Return [x, y] of the center of cell containing provided text 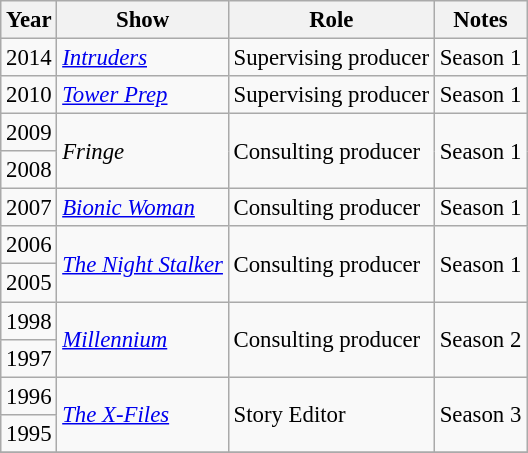
1998 [29, 321]
Season 2 [480, 340]
Intruders [142, 58]
Year [29, 20]
Notes [480, 20]
2005 [29, 283]
2009 [29, 133]
The X-Files [142, 414]
Millennium [142, 340]
1996 [29, 396]
Story Editor [331, 414]
2010 [29, 95]
Bionic Woman [142, 208]
Show [142, 20]
Fringe [142, 152]
1995 [29, 433]
Role [331, 20]
2008 [29, 170]
The Night Stalker [142, 264]
2014 [29, 58]
2007 [29, 208]
1997 [29, 358]
Tower Prep [142, 95]
Season 3 [480, 414]
2006 [29, 245]
